Scan for the cell matching the given text and deliver its [X, Y] coordinate at center. 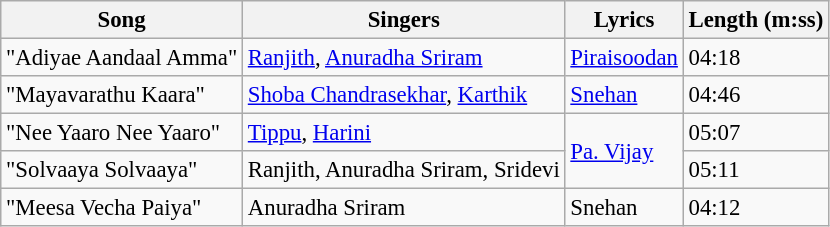
Singers [404, 20]
Ranjith, Anuradha Sriram, Sridevi [404, 170]
05:11 [756, 170]
"Adiyae Aandaal Amma" [122, 58]
"Mayavarathu Kaara" [122, 95]
04:12 [756, 208]
"Meesa Vecha Paiya" [122, 208]
Lyrics [624, 20]
Song [122, 20]
Length (m:ss) [756, 20]
04:46 [756, 95]
Tippu, Harini [404, 133]
"Nee Yaaro Nee Yaaro" [122, 133]
Piraisoodan [624, 58]
Shoba Chandrasekhar, Karthik [404, 95]
04:18 [756, 58]
Anuradha Sriram [404, 208]
05:07 [756, 133]
"Solvaaya Solvaaya" [122, 170]
Pa. Vijay [624, 152]
Ranjith, Anuradha Sriram [404, 58]
